From the cell containing the given text, extract its center point as [X, Y] coordinate. 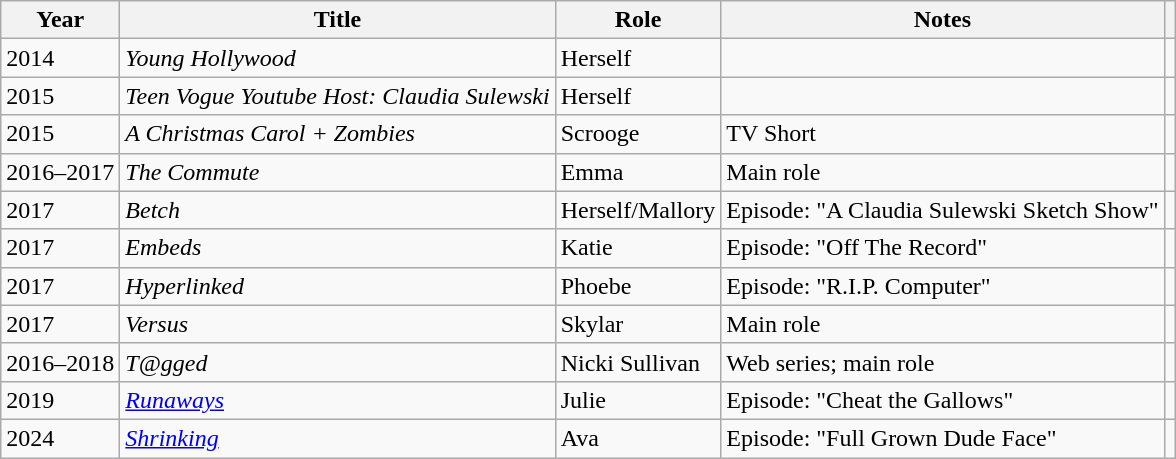
Teen Vogue Youtube Host: Claudia Sulewski [338, 96]
Skylar [638, 324]
Katie [638, 248]
2019 [60, 400]
T@gged [338, 362]
Phoebe [638, 286]
Emma [638, 172]
2016–2018 [60, 362]
Versus [338, 324]
Betch [338, 210]
Notes [942, 20]
2024 [60, 438]
Title [338, 20]
Web series; main role [942, 362]
Year [60, 20]
Role [638, 20]
Shrinking [338, 438]
Episode: "A Claudia Sulewski Sketch Show" [942, 210]
Runaways [338, 400]
Episode: "R.I.P. Computer" [942, 286]
Ava [638, 438]
Scrooge [638, 134]
A Christmas Carol + Zombies [338, 134]
Julie [638, 400]
Nicki Sullivan [638, 362]
The Commute [338, 172]
Episode: "Full Grown Dude Face" [942, 438]
Episode: "Off The Record" [942, 248]
Embeds [338, 248]
Young Hollywood [338, 58]
2014 [60, 58]
Herself/Mallory [638, 210]
2016–2017 [60, 172]
Hyperlinked [338, 286]
TV Short [942, 134]
Episode: "Cheat the Gallows" [942, 400]
